Capture the cell that displays the provided text and extract its [X, Y] central coordinate. 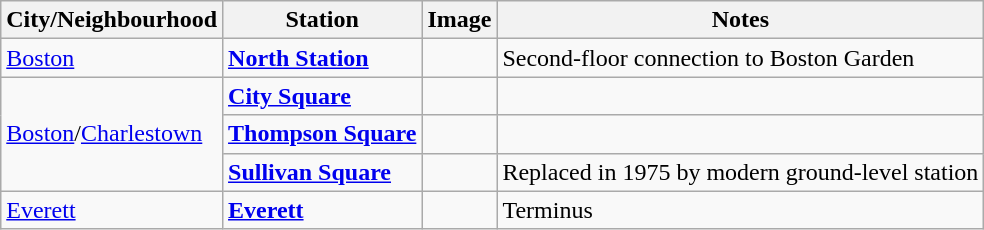
Notes [740, 20]
Station [322, 20]
City/Neighbourhood [112, 20]
Replaced in 1975 by modern ground-level station [740, 172]
Boston [112, 58]
City Square [322, 96]
Second-floor connection to Boston Garden [740, 58]
Image [460, 20]
Thompson Square [322, 134]
Terminus [740, 210]
Boston/Charlestown [112, 134]
Sullivan Square [322, 172]
North Station [322, 58]
